Return [x, y] of the center of cell containing provided text 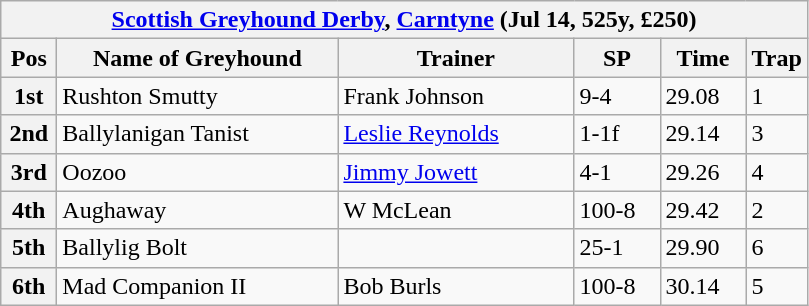
1st [29, 96]
Trainer [456, 58]
1 [776, 96]
3rd [29, 172]
9-4 [617, 96]
Oozoo [198, 172]
Pos [29, 58]
25-1 [617, 248]
Time [703, 58]
Mad Companion II [198, 286]
4 [776, 172]
Ballylig Bolt [198, 248]
4-1 [617, 172]
Rushton Smutty [198, 96]
2 [776, 210]
1-1f [617, 134]
2nd [29, 134]
29.90 [703, 248]
6 [776, 248]
29.08 [703, 96]
SP [617, 58]
W McLean [456, 210]
5th [29, 248]
3 [776, 134]
Frank Johnson [456, 96]
29.42 [703, 210]
Name of Greyhound [198, 58]
6th [29, 286]
Jimmy Jowett [456, 172]
Ballylanigan Tanist [198, 134]
30.14 [703, 286]
Aughaway [198, 210]
Scottish Greyhound Derby, Carntyne (Jul 14, 525y, £250) [404, 20]
Leslie Reynolds [456, 134]
Bob Burls [456, 286]
Trap [776, 58]
29.26 [703, 172]
5 [776, 286]
4th [29, 210]
29.14 [703, 134]
